From the cell containing the given text, extract its center point as (X, Y) coordinate. 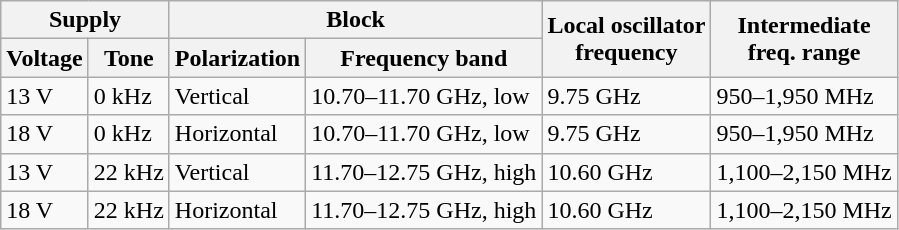
Frequency band (424, 58)
Local oscillator frequency (626, 39)
Voltage (45, 58)
Block (356, 20)
Tone (128, 58)
Supply (86, 20)
Intermediate freq. range (804, 39)
Polarization (237, 58)
